Search for the cell housing the specified text and yield its (X, Y) center coordinate. 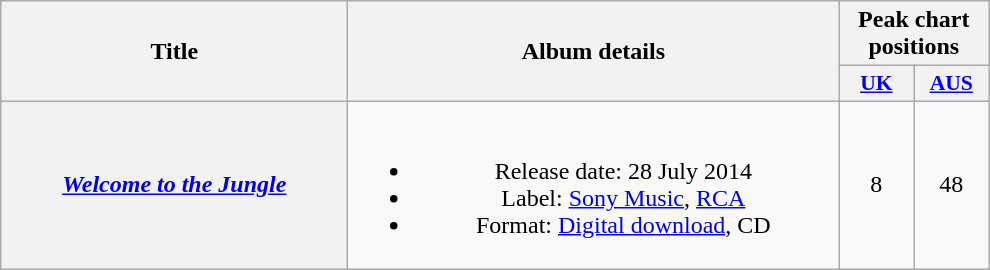
Album details (594, 52)
Welcome to the Jungle (174, 184)
Peak chart positions (914, 34)
Title (174, 52)
48 (952, 184)
UK (876, 84)
8 (876, 184)
AUS (952, 84)
Release date: 28 July 2014Label: Sony Music, RCAFormat: Digital download, CD (594, 184)
